Capture the cell that displays the provided text and extract its (x, y) central coordinate. 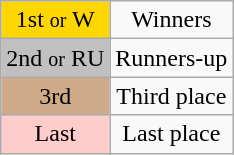
3rd (56, 96)
Runners-up (172, 58)
Third place (172, 96)
1st or W (56, 20)
Winners (172, 20)
Last (56, 134)
Last place (172, 134)
2nd or RU (56, 58)
